Scan for the cell matching the given text and deliver its [X, Y] coordinate at center. 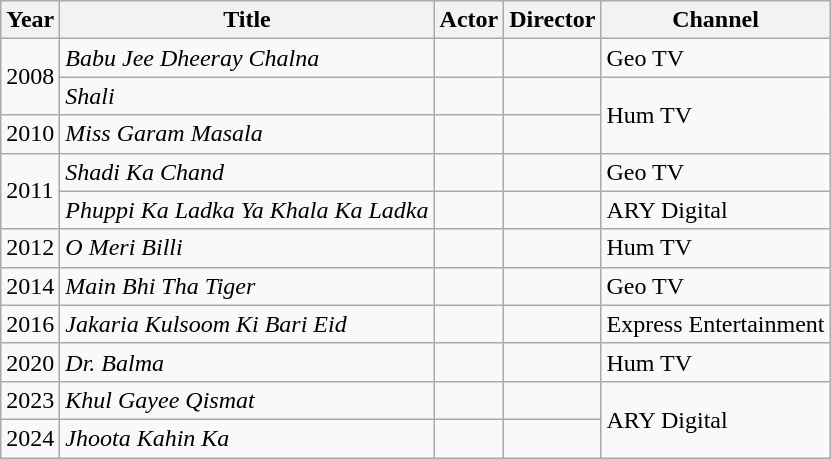
Jhoota Kahin Ka [247, 438]
Actor [469, 20]
Channel [716, 20]
2024 [30, 438]
Express Entertainment [716, 324]
2010 [30, 134]
2016 [30, 324]
Miss Garam Masala [247, 134]
2020 [30, 362]
O Meri Billi [247, 248]
2011 [30, 191]
Khul Gayee Qismat [247, 400]
Dr. Balma [247, 362]
2012 [30, 248]
2008 [30, 77]
Babu Jee Dheeray Chalna [247, 58]
Phuppi Ka Ladka Ya Khala Ka Ladka [247, 210]
Director [552, 20]
2023 [30, 400]
Year [30, 20]
2014 [30, 286]
Title [247, 20]
Main Bhi Tha Tiger [247, 286]
Shali [247, 96]
Shadi Ka Chand [247, 172]
Jakaria Kulsoom Ki Bari Eid [247, 324]
